Extract the (x, y) coordinate from the center of the cell holding the provided text.  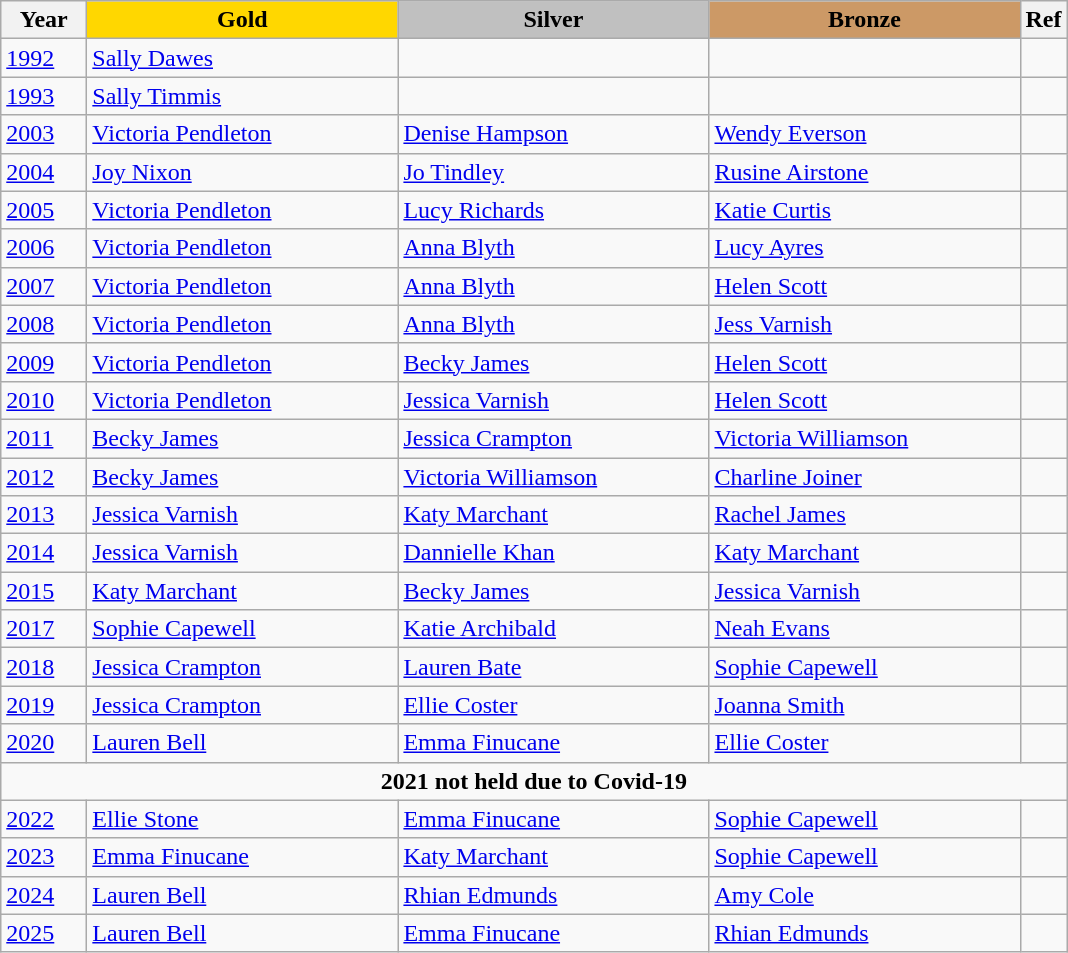
Katie Curtis (864, 210)
Silver (554, 20)
2015 (44, 591)
2017 (44, 629)
Neah Evans (864, 629)
Rusine Airstone (864, 172)
Ref (1044, 20)
Wendy Everson (864, 134)
Amy Cole (864, 895)
2024 (44, 895)
Denise Hampson (554, 134)
2009 (44, 362)
1992 (44, 58)
2010 (44, 400)
2014 (44, 553)
Charline Joiner (864, 477)
Year (44, 20)
2023 (44, 857)
2012 (44, 477)
2022 (44, 819)
2003 (44, 134)
2006 (44, 248)
Jess Varnish (864, 324)
Sally Timmis (242, 96)
Lauren Bate (554, 667)
Ellie Stone (242, 819)
Gold (242, 20)
2020 (44, 743)
Rachel James (864, 515)
2007 (44, 286)
Lucy Ayres (864, 248)
Lucy Richards (554, 210)
Joanna Smith (864, 705)
2019 (44, 705)
Dannielle Khan (554, 553)
Bronze (864, 20)
2021 not held due to Covid-19 (534, 781)
2005 (44, 210)
2011 (44, 438)
Joy Nixon (242, 172)
2008 (44, 324)
1993 (44, 96)
2018 (44, 667)
2004 (44, 172)
2025 (44, 933)
Sally Dawes (242, 58)
2013 (44, 515)
Jo Tindley (554, 172)
Katie Archibald (554, 629)
